Identify which cell holds the provided text, then report its (x, y) central coordinate. 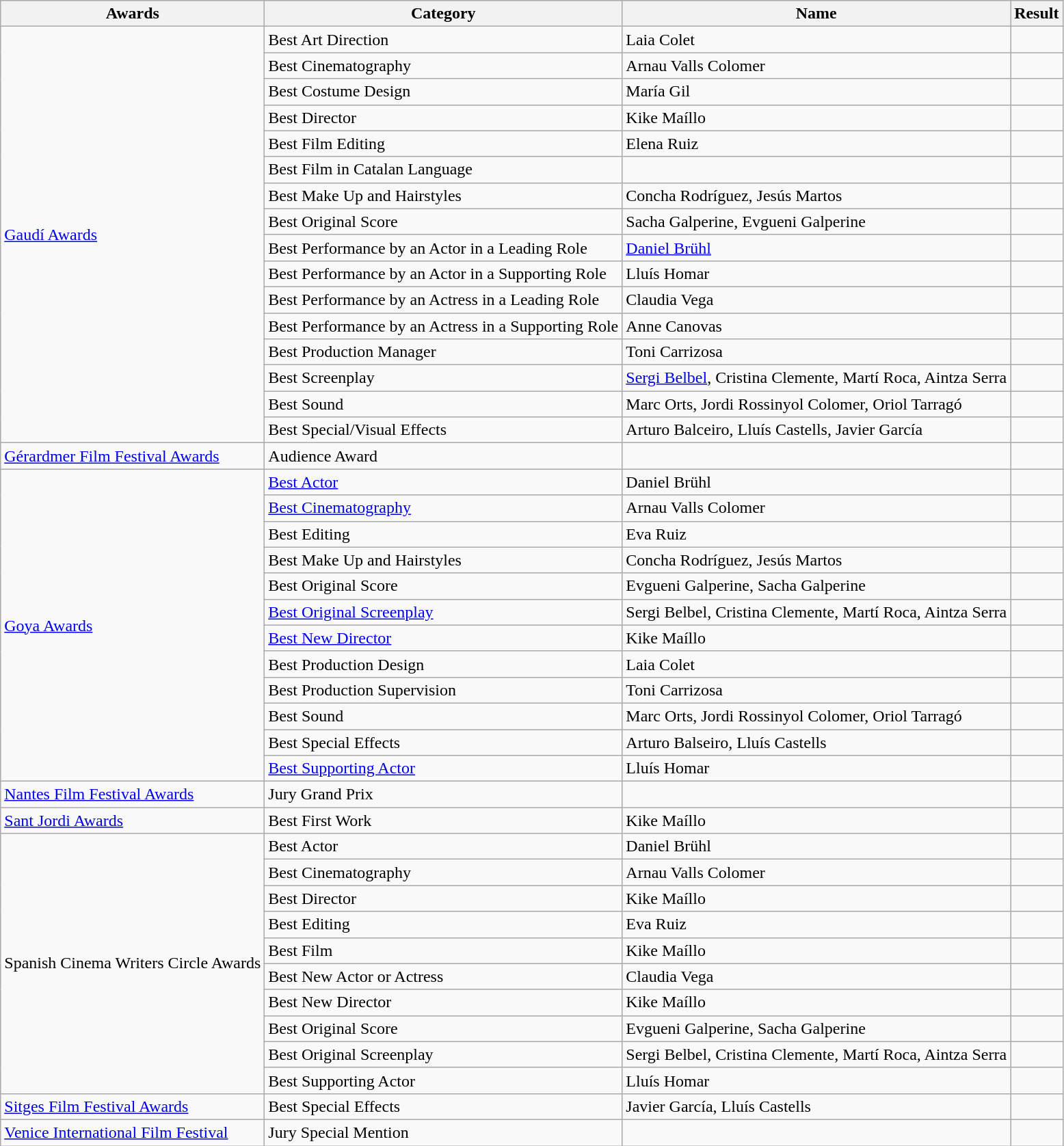
Name (816, 14)
Best Performance by an Actor in a Supporting Role (443, 274)
Best Film (443, 950)
Gaudí Awards (133, 235)
Best New Actor or Actress (443, 976)
Jury Grand Prix (443, 795)
Venice International Film Festival (133, 1132)
Sant Jordi Awards (133, 821)
Best Costume Design (443, 92)
Sitges Film Festival Awards (133, 1106)
Best Special/Visual Effects (443, 430)
Best Production Manager (443, 352)
María Gil (816, 92)
Best Performance by an Actress in a Leading Role (443, 299)
Awards (133, 14)
Anne Canovas (816, 326)
Best Screenplay (443, 378)
Best Performance by an Actor in a Leading Role (443, 248)
Javier García, Lluís Castells (816, 1106)
Goya Awards (133, 625)
Best Film Editing (443, 144)
Elena Ruiz (816, 144)
Nantes Film Festival Awards (133, 795)
Audience Award (443, 456)
Arturo Balseiro, Lluís Castells (816, 742)
Best Production Design (443, 664)
Best Production Supervision (443, 690)
Category (443, 14)
Best Art Direction (443, 40)
Jury Special Mention (443, 1132)
Arturo Balceiro, Lluís Castells, Javier García (816, 430)
Result (1037, 14)
Sacha Galperine, Evgueni Galperine (816, 222)
Best Performance by an Actress in a Supporting Role (443, 326)
Best Film in Catalan Language (443, 170)
Gérardmer Film Festival Awards (133, 456)
Spanish Cinema Writers Circle Awards (133, 964)
Best First Work (443, 821)
